Identify which cell holds the provided text, then report its [X, Y] central coordinate. 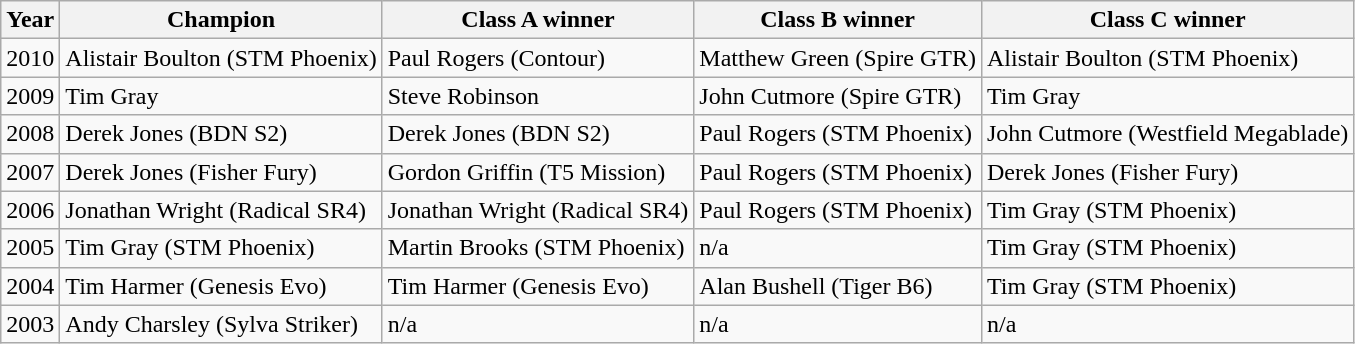
2005 [30, 248]
Alan Bushell (Tiger B6) [838, 286]
John Cutmore (Westfield Megablade) [1167, 134]
Matthew Green (Spire GTR) [838, 58]
John Cutmore (Spire GTR) [838, 96]
Martin Brooks (STM Phoenix) [538, 248]
Class B winner [838, 20]
Gordon Griffin (T5 Mission) [538, 172]
Class A winner [538, 20]
Andy Charsley (Sylva Striker) [221, 324]
2010 [30, 58]
2006 [30, 210]
2008 [30, 134]
2004 [30, 286]
2009 [30, 96]
2007 [30, 172]
Steve Robinson [538, 96]
Paul Rogers (Contour) [538, 58]
2003 [30, 324]
Champion [221, 20]
Class C winner [1167, 20]
Year [30, 20]
